Return the (x, y) coordinate for the center point of the cell that contains the specified text.  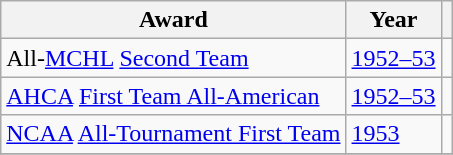
Award (174, 20)
AHCA First Team All-American (174, 96)
NCAA All-Tournament First Team (174, 134)
Year (394, 20)
1953 (394, 134)
All-MCHL Second Team (174, 58)
